Determine the [x, y] coordinate at the center of the cell enclosing the given text.  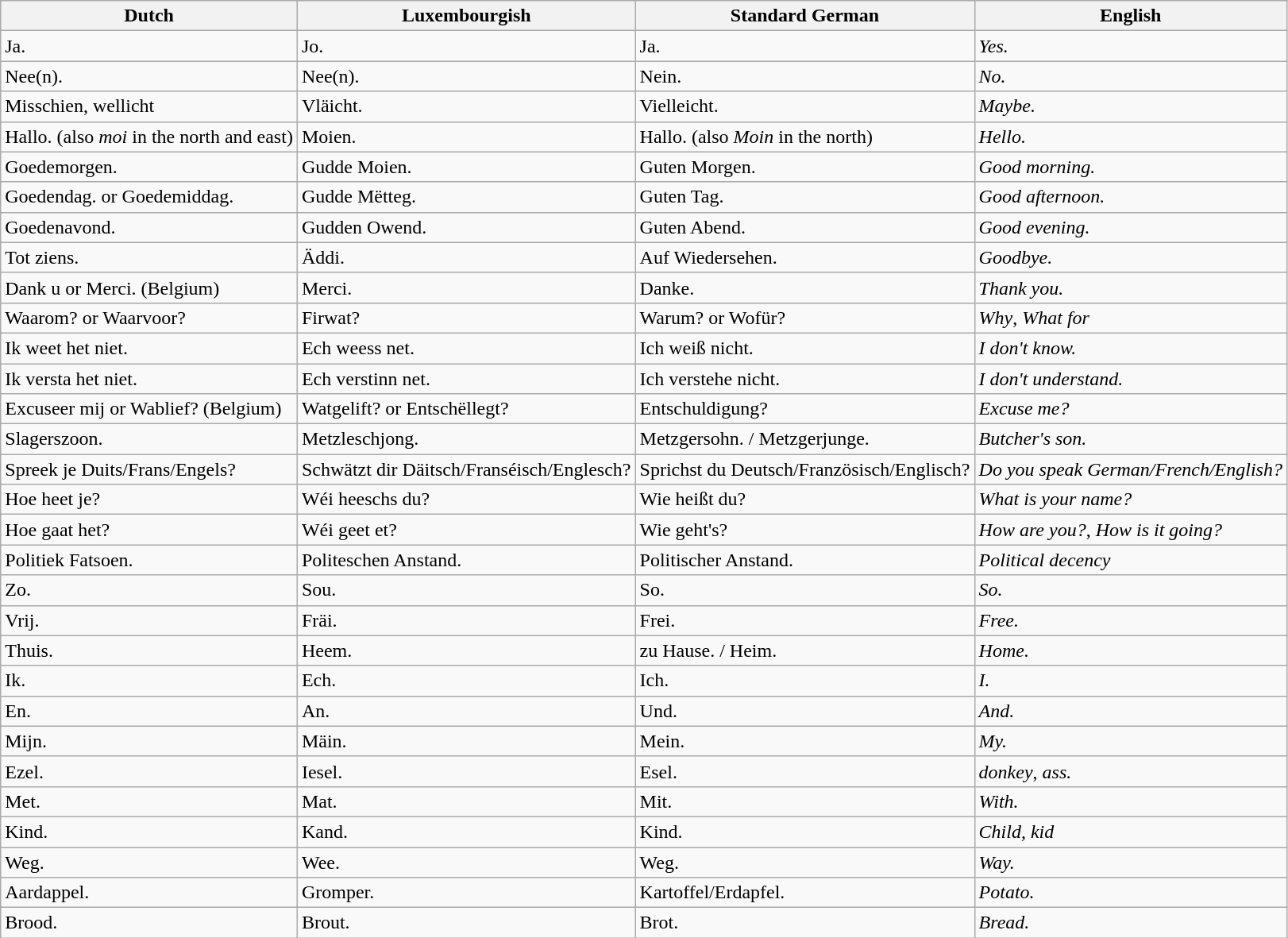
Tot ziens. [149, 257]
Misschien, wellicht [149, 106]
Nein. [805, 76]
donkey, ass. [1131, 771]
En. [149, 711]
Wéi geet et? [466, 530]
Met. [149, 801]
Kartoffel/Erdapfel. [805, 893]
Good evening. [1131, 227]
Spreek je Duits/Frans/Engels? [149, 469]
Good morning. [1131, 167]
Merci. [466, 288]
Ezel. [149, 771]
Politischer Anstand. [805, 560]
Why, What for [1131, 318]
Schwätzt dir Däitsch/Franséisch/Englesch? [466, 469]
Auf Wiedersehen. [805, 257]
Esel. [805, 771]
Ik weet het niet. [149, 348]
Political decency [1131, 560]
Excuse me? [1131, 409]
No. [1131, 76]
Hallo. (also moi in the north and east) [149, 137]
Slagerszoon. [149, 439]
Politiek Fatsoen. [149, 560]
Sprichst du Deutsch/Französisch/Englisch? [805, 469]
Warum? or Wofür? [805, 318]
I. [1131, 681]
Goedemorgen. [149, 167]
Excuseer mij or Wablief? (Belgium) [149, 409]
Free. [1131, 620]
Ik. [149, 681]
Politeschen Anstand. [466, 560]
Bread. [1131, 923]
What is your name? [1131, 500]
Wéi heeschs du? [466, 500]
Yes. [1131, 46]
Und. [805, 711]
Vielleicht. [805, 106]
Home. [1131, 650]
Watgelift? or Entschëllegt? [466, 409]
With. [1131, 801]
Thank you. [1131, 288]
Brood. [149, 923]
Zo. [149, 590]
Danke. [805, 288]
I don't know. [1131, 348]
Goodbye. [1131, 257]
Wee. [466, 862]
Dutch [149, 16]
Mat. [466, 801]
Aardappel. [149, 893]
Frei. [805, 620]
I don't understand. [1131, 379]
zu Hause. / Heim. [805, 650]
Waarom? or Waarvoor? [149, 318]
Goedendag. or Goedemiddag. [149, 197]
Potato. [1131, 893]
Heem. [466, 650]
Metzgersohn. / Metzgerjunge. [805, 439]
Ich weiß nicht. [805, 348]
Gudde Moien. [466, 167]
Mein. [805, 741]
Iesel. [466, 771]
Vläicht. [466, 106]
Entschuldigung? [805, 409]
Ech. [466, 681]
Dank u or Merci. (Belgium) [149, 288]
Guten Abend. [805, 227]
And. [1131, 711]
Guten Morgen. [805, 167]
How are you?, How is it going? [1131, 530]
Fräi. [466, 620]
Child, kid [1131, 832]
Ik versta het niet. [149, 379]
Ich verstehe nicht. [805, 379]
My. [1131, 741]
Wie geht's? [805, 530]
Butcher's son. [1131, 439]
Gudde Mëtteg. [466, 197]
Do you speak German/French/English? [1131, 469]
Wie heißt du? [805, 500]
Vrij. [149, 620]
Hoe gaat het? [149, 530]
Ich. [805, 681]
Mäin. [466, 741]
Äddi. [466, 257]
Ech verstinn net. [466, 379]
Hello. [1131, 137]
Standard German [805, 16]
Sou. [466, 590]
Firwat? [466, 318]
An. [466, 711]
Good afternoon. [1131, 197]
Ech weess net. [466, 348]
Maybe. [1131, 106]
Metzleschjong. [466, 439]
Jo. [466, 46]
Goedenavond. [149, 227]
Gudden Owend. [466, 227]
English [1131, 16]
Thuis. [149, 650]
Hoe heet je? [149, 500]
Hallo. (also Moin in the north) [805, 137]
Mijn. [149, 741]
Kand. [466, 832]
Moien. [466, 137]
Brot. [805, 923]
Brout. [466, 923]
Luxembourgish [466, 16]
Gromper. [466, 893]
Mit. [805, 801]
Way. [1131, 862]
Guten Tag. [805, 197]
